Scan for the cell matching the given text and deliver its (x, y) coordinate at center. 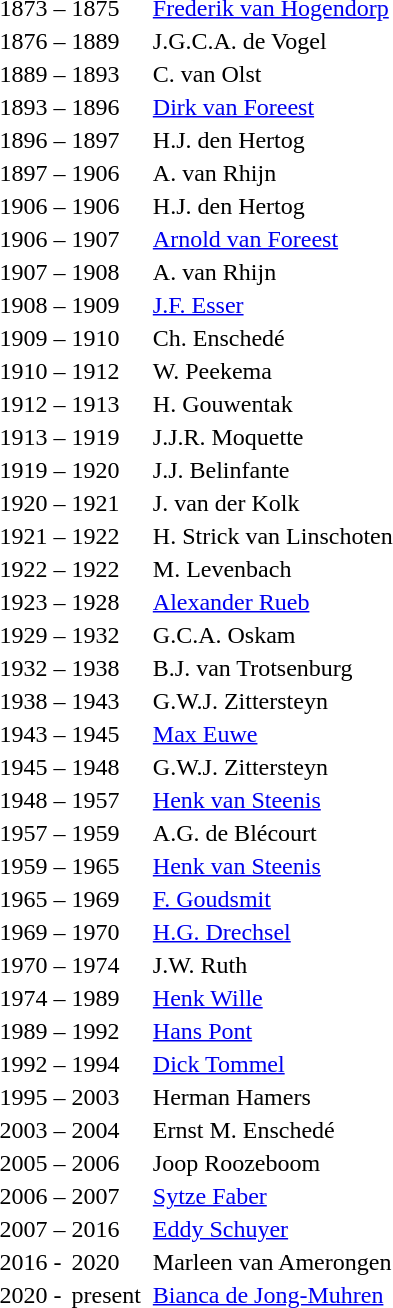
1989 (106, 998)
1896 (106, 107)
1969 (106, 899)
2007 (106, 1196)
2004 (106, 1130)
1920 (106, 470)
1970 (106, 932)
2016 (106, 1229)
1959 (106, 833)
1919 (106, 437)
1974 (106, 965)
1913 (106, 404)
2020 (106, 1262)
1932 (106, 635)
1912 (106, 371)
1948 (106, 767)
1992 (106, 1031)
- (60, 1262)
1945 (106, 734)
1994 (106, 1064)
1907 (106, 239)
1921 (106, 503)
1893 (106, 74)
1897 (106, 140)
1938 (106, 668)
1909 (106, 305)
1908 (106, 272)
1957 (106, 800)
1965 (106, 866)
2006 (106, 1163)
1889 (106, 41)
1943 (106, 701)
2003 (106, 1097)
1928 (106, 602)
1910 (106, 338)
